Extract the (X, Y) coordinate from the center of the cell holding the provided text.  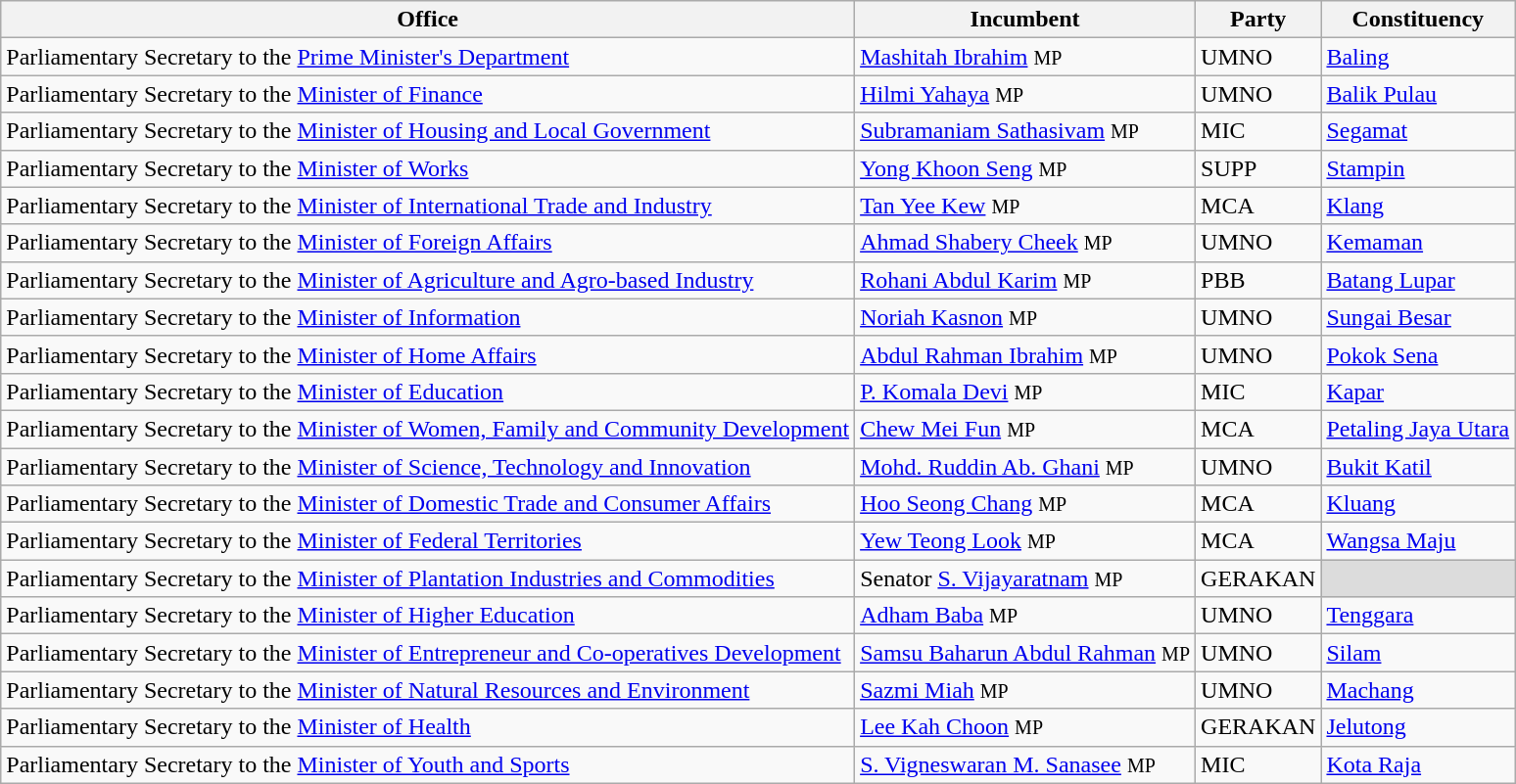
Parliamentary Secretary to the Minister of Works (428, 168)
Office (428, 20)
Parliamentary Secretary to the Minister of Finance (428, 94)
Baling (1418, 57)
Incumbent (1025, 20)
Tenggara (1418, 616)
Kluang (1418, 504)
Petaling Jaya Utara (1418, 429)
Rohani Abdul Karim MP (1025, 280)
Klang (1418, 206)
Machang (1418, 690)
Parliamentary Secretary to the Minister of Health (428, 727)
Parliamentary Secretary to the Minister of Natural Resources and Environment (428, 690)
Parliamentary Secretary to the Minister of International Trade and Industry (428, 206)
SUPP (1258, 168)
Parliamentary Secretary to the Minister of Information (428, 317)
Silam (1418, 653)
Parliamentary Secretary to the Minister of Education (428, 392)
S. Vigneswaran M. Sanasee MP (1025, 764)
Bukit Katil (1418, 467)
Party (1258, 20)
Parliamentary Secretary to the Prime Minister's Department (428, 57)
Parliamentary Secretary to the Minister of Agriculture and Agro-based Industry (428, 280)
Stampin (1418, 168)
Parliamentary Secretary to the Minister of Federal Territories (428, 541)
Ahmad Shabery Cheek MP (1025, 243)
Samsu Baharun Abdul Rahman MP (1025, 653)
Sazmi Miah MP (1025, 690)
Yew Teong Look MP (1025, 541)
Parliamentary Secretary to the Minister of Youth and Sports (428, 764)
Kemaman (1418, 243)
Parliamentary Secretary to the Minister of Higher Education (428, 616)
Parliamentary Secretary to the Minister of Housing and Local Government (428, 131)
Yong Khoon Seng MP (1025, 168)
Jelutong (1418, 727)
Parliamentary Secretary to the Minister of Plantation Industries and Commodities (428, 578)
PBB (1258, 280)
Parliamentary Secretary to the Minister of Home Affairs (428, 354)
Batang Lupar (1418, 280)
Constituency (1418, 20)
Parliamentary Secretary to the Minister of Women, Family and Community Development (428, 429)
Balik Pulau (1418, 94)
Tan Yee Kew MP (1025, 206)
Hoo Seong Chang MP (1025, 504)
Kapar (1418, 392)
Chew Mei Fun MP (1025, 429)
Subramaniam Sathasivam MP (1025, 131)
Senator S. Vijayaratnam MP (1025, 578)
Parliamentary Secretary to the Minister of Science, Technology and Innovation (428, 467)
Sungai Besar (1418, 317)
Mashitah Ibrahim MP (1025, 57)
Segamat (1418, 131)
Abdul Rahman Ibrahim MP (1025, 354)
Adham Baba MP (1025, 616)
Lee Kah Choon MP (1025, 727)
Hilmi Yahaya MP (1025, 94)
Wangsa Maju (1418, 541)
P. Komala Devi MP (1025, 392)
Mohd. Ruddin Ab. Ghani MP (1025, 467)
Kota Raja (1418, 764)
Parliamentary Secretary to the Minister of Entrepreneur and Co-operatives Development (428, 653)
Noriah Kasnon MP (1025, 317)
Pokok Sena (1418, 354)
Parliamentary Secretary to the Minister of Foreign Affairs (428, 243)
Parliamentary Secretary to the Minister of Domestic Trade and Consumer Affairs (428, 504)
